From the cell containing the given text, extract its center point as (x, y) coordinate. 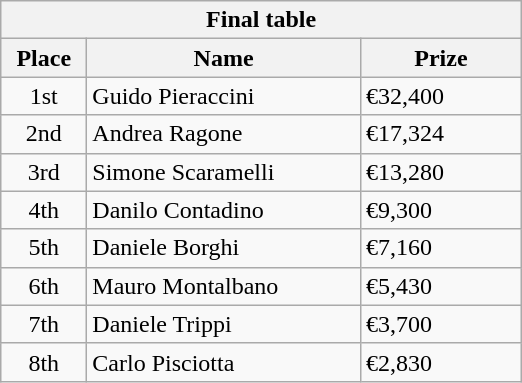
Danilo Contadino (224, 210)
€32,400 (440, 96)
€13,280 (440, 172)
Prize (440, 58)
€17,324 (440, 134)
5th (44, 248)
2nd (44, 134)
Andrea Ragone (224, 134)
4th (44, 210)
3rd (44, 172)
6th (44, 286)
€5,430 (440, 286)
Final table (262, 20)
€7,160 (440, 248)
Place (44, 58)
€9,300 (440, 210)
1st (44, 96)
Simone Scaramelli (224, 172)
Mauro Montalbano (224, 286)
Carlo Pisciotta (224, 362)
8th (44, 362)
€2,830 (440, 362)
Name (224, 58)
Guido Pieraccini (224, 96)
Daniele Trippi (224, 324)
€3,700 (440, 324)
7th (44, 324)
Daniele Borghi (224, 248)
